Determine the [x, y] coordinate at the center of the cell enclosing the given text.  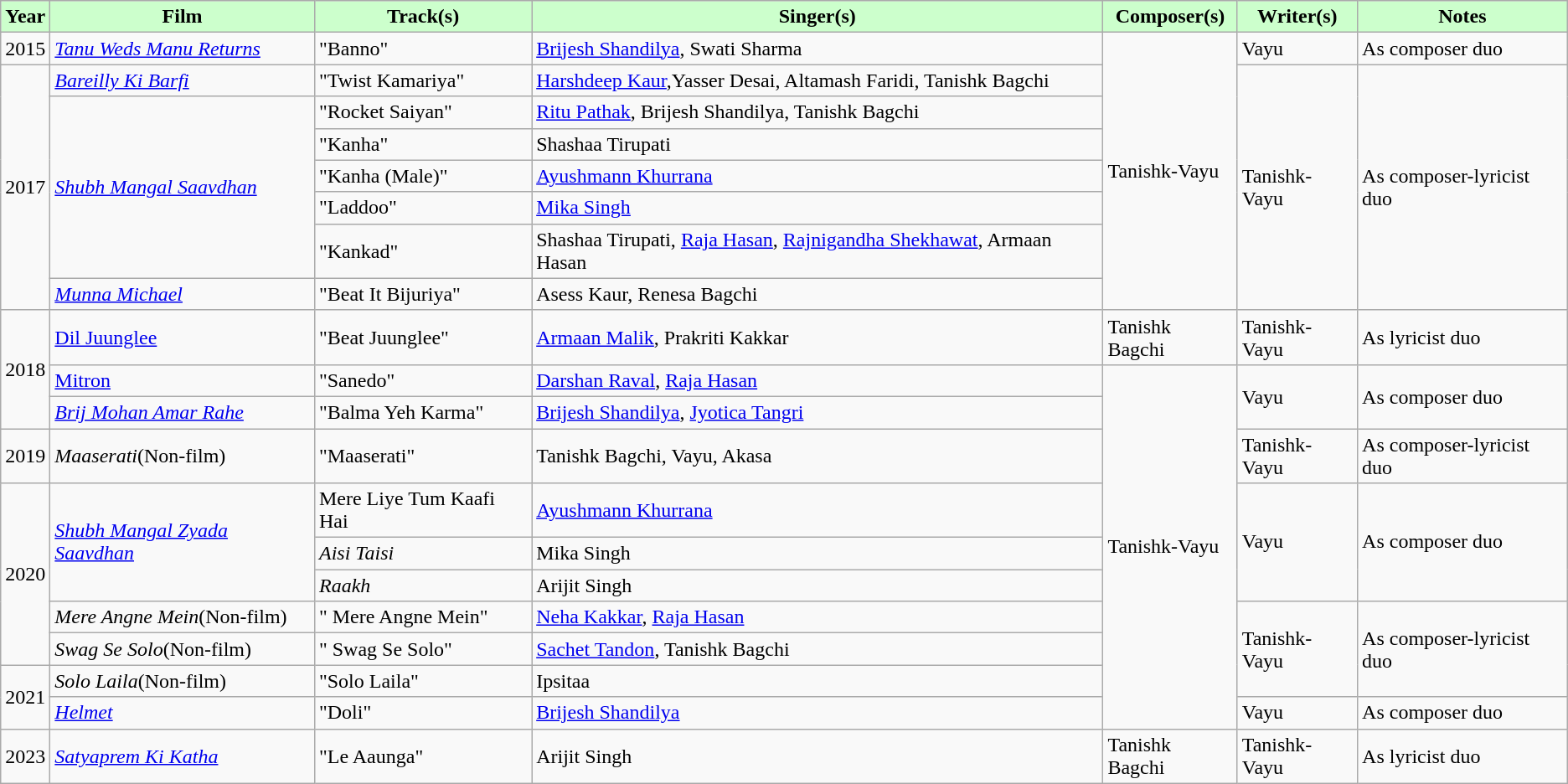
Tanishk Bagchi, Vayu, Akasa [818, 456]
Munna Michael [183, 294]
Bareilly Ki Barfi [183, 80]
" Mere Angne Mein" [422, 617]
"Kanha" [422, 144]
Maaserati(Non-film) [183, 456]
"Banno" [422, 49]
Shashaa Tirupati, Raja Hasan, Rajnigandha Shekhawat, Armaan Hasan [818, 251]
"Twist Kamariya" [422, 80]
Neha Kakkar, Raja Hasan [818, 617]
"Maaserati" [422, 456]
Solo Laila(Non-film) [183, 681]
Shashaa Tirupati [818, 144]
Satyaprem Ki Katha [183, 756]
Swag Se Solo(Non-film) [183, 649]
Asess Kaur, Renesa Bagchi [818, 294]
Raakh [422, 585]
Darshan Raval, Raja Hasan [818, 380]
Mere Angne Mein(Non-film) [183, 617]
Shubh Mangal Saavdhan [183, 188]
Armaan Malik, Prakriti Kakkar [818, 337]
Tanu Weds Manu Returns [183, 49]
Writer(s) [1297, 17]
Brijesh Shandilya [818, 713]
2019 [25, 456]
"Kankad" [422, 251]
2017 [25, 188]
"Le Aaunga" [422, 756]
Notes [1462, 17]
Sachet Tandon, Tanishk Bagchi [818, 649]
Ipsitaa [818, 681]
"Kanha (Male)" [422, 176]
Harshdeep Kaur,Yasser Desai, Altamash Faridi, Tanishk Bagchi [818, 80]
Composer(s) [1170, 17]
"Beat Juunglee" [422, 337]
Dil Juunglee [183, 337]
Ritu Pathak, Brijesh Shandilya, Tanishk Bagchi [818, 112]
"Laddoo" [422, 208]
" Swag Se Solo" [422, 649]
"Balma Yeh Karma" [422, 412]
"Beat It Bijuriya" [422, 294]
Aisi Taisi [422, 554]
Track(s) [422, 17]
Brijesh Shandilya, Swati Sharma [818, 49]
Brijesh Shandilya, Jyotica Tangri [818, 412]
Shubh Mangal Zyada Saavdhan [183, 543]
2015 [25, 49]
"Doli" [422, 713]
2018 [25, 369]
"Solo Laila" [422, 681]
Singer(s) [818, 17]
"Sanedo" [422, 380]
"Rocket Saiyan" [422, 112]
Film [183, 17]
Helmet [183, 713]
2021 [25, 697]
2020 [25, 575]
Mitron [183, 380]
Brij Mohan Amar Rahe [183, 412]
Mere Liye Tum Kaafi Hai [422, 511]
2023 [25, 756]
Year [25, 17]
